For the text-containing cell, return its midpoint in (x, y) coordinate format. 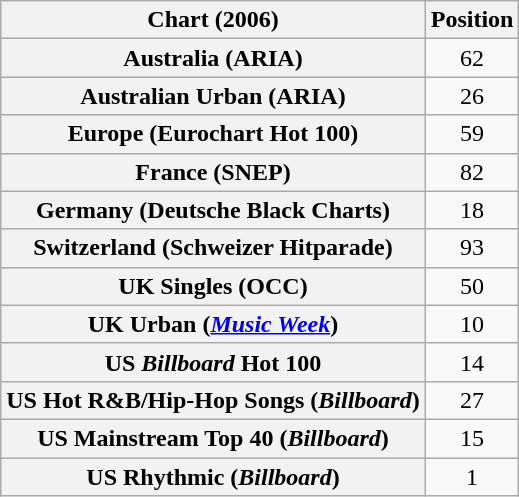
62 (472, 58)
France (SNEP) (213, 172)
50 (472, 286)
59 (472, 134)
Switzerland (Schweizer Hitparade) (213, 248)
Chart (2006) (213, 20)
UK Singles (OCC) (213, 286)
US Hot R&B/Hip-Hop Songs (Billboard) (213, 400)
93 (472, 248)
14 (472, 362)
US Rhythmic (Billboard) (213, 477)
10 (472, 324)
26 (472, 96)
1 (472, 477)
27 (472, 400)
Australia (ARIA) (213, 58)
Europe (Eurochart Hot 100) (213, 134)
Position (472, 20)
US Mainstream Top 40 (Billboard) (213, 438)
UK Urban (Music Week) (213, 324)
US Billboard Hot 100 (213, 362)
15 (472, 438)
18 (472, 210)
Germany (Deutsche Black Charts) (213, 210)
82 (472, 172)
Australian Urban (ARIA) (213, 96)
